Find where the given text appears and provide that cell's center as (X, Y) coordinate. 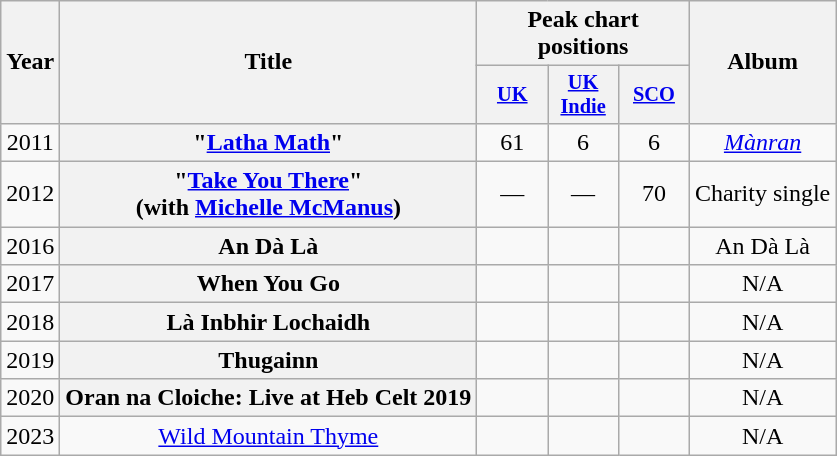
2019 (30, 360)
UK Indie (584, 95)
70 (654, 194)
Charity single (762, 194)
Thugainn (268, 360)
SCO (654, 95)
Wild Mountain Thyme (268, 436)
Mànran (762, 142)
2020 (30, 398)
UK (512, 95)
"Latha Math" (268, 142)
When You Go (268, 284)
Là Inbhir Lochaidh (268, 322)
Album (762, 62)
2017 (30, 284)
2011 (30, 142)
Title (268, 62)
Peak chart positions (584, 34)
2023 (30, 436)
2018 (30, 322)
Year (30, 62)
Oran na Cloiche: Live at Heb Celt 2019 (268, 398)
2016 (30, 246)
2012 (30, 194)
"Take You There"(with Michelle McManus) (268, 194)
61 (512, 142)
